Find where the given text appears and provide that cell's center as (x, y) coordinate. 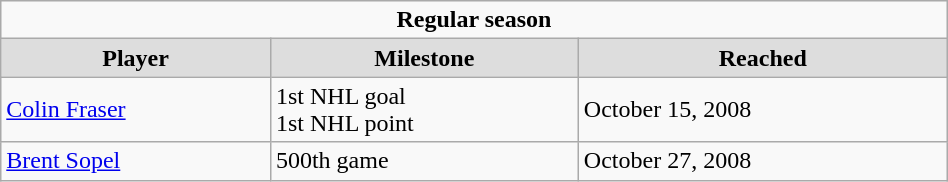
Colin Fraser (136, 110)
1st NHL goal1st NHL point (424, 110)
Reached (762, 58)
October 15, 2008 (762, 110)
Regular season (474, 20)
500th game (424, 161)
Player (136, 58)
Brent Sopel (136, 161)
Milestone (424, 58)
October 27, 2008 (762, 161)
